Output the [x, y] coordinate of the center of the cell containing the given text.  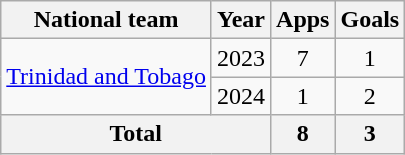
8 [303, 134]
2024 [240, 96]
Apps [303, 20]
3 [370, 134]
Trinidad and Tobago [106, 77]
Year [240, 20]
National team [106, 20]
2 [370, 96]
2023 [240, 58]
7 [303, 58]
Goals [370, 20]
Total [136, 134]
